Identify which cell holds the provided text, then report its [x, y] central coordinate. 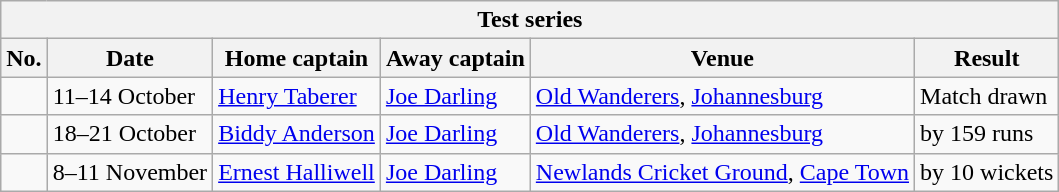
Test series [530, 20]
Home captain [297, 58]
Away captain [455, 58]
by 159 runs [987, 134]
Ernest Halliwell [297, 172]
18–21 October [130, 134]
Result [987, 58]
Biddy Anderson [297, 134]
Henry Taberer [297, 96]
by 10 wickets [987, 172]
Match drawn [987, 96]
11–14 October [130, 96]
Date [130, 58]
No. [24, 58]
Newlands Cricket Ground, Cape Town [722, 172]
8–11 November [130, 172]
Venue [722, 58]
